Identify which cell holds the provided text, then report its (X, Y) central coordinate. 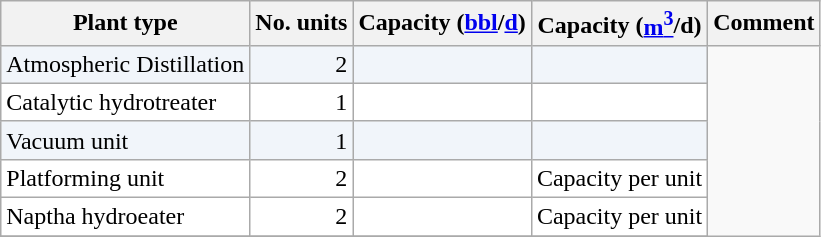
Atmospheric Distillation (126, 64)
Vacuum unit (126, 140)
Platforming unit (126, 178)
Capacity (m3/d) (619, 24)
Catalytic hydrotreater (126, 102)
Plant type (126, 24)
No. units (302, 24)
Naptha hydroeater (126, 217)
Comment (764, 24)
Capacity (bbl/d) (442, 24)
